Locate the cell with the specified text and output its (X, Y) center coordinate. 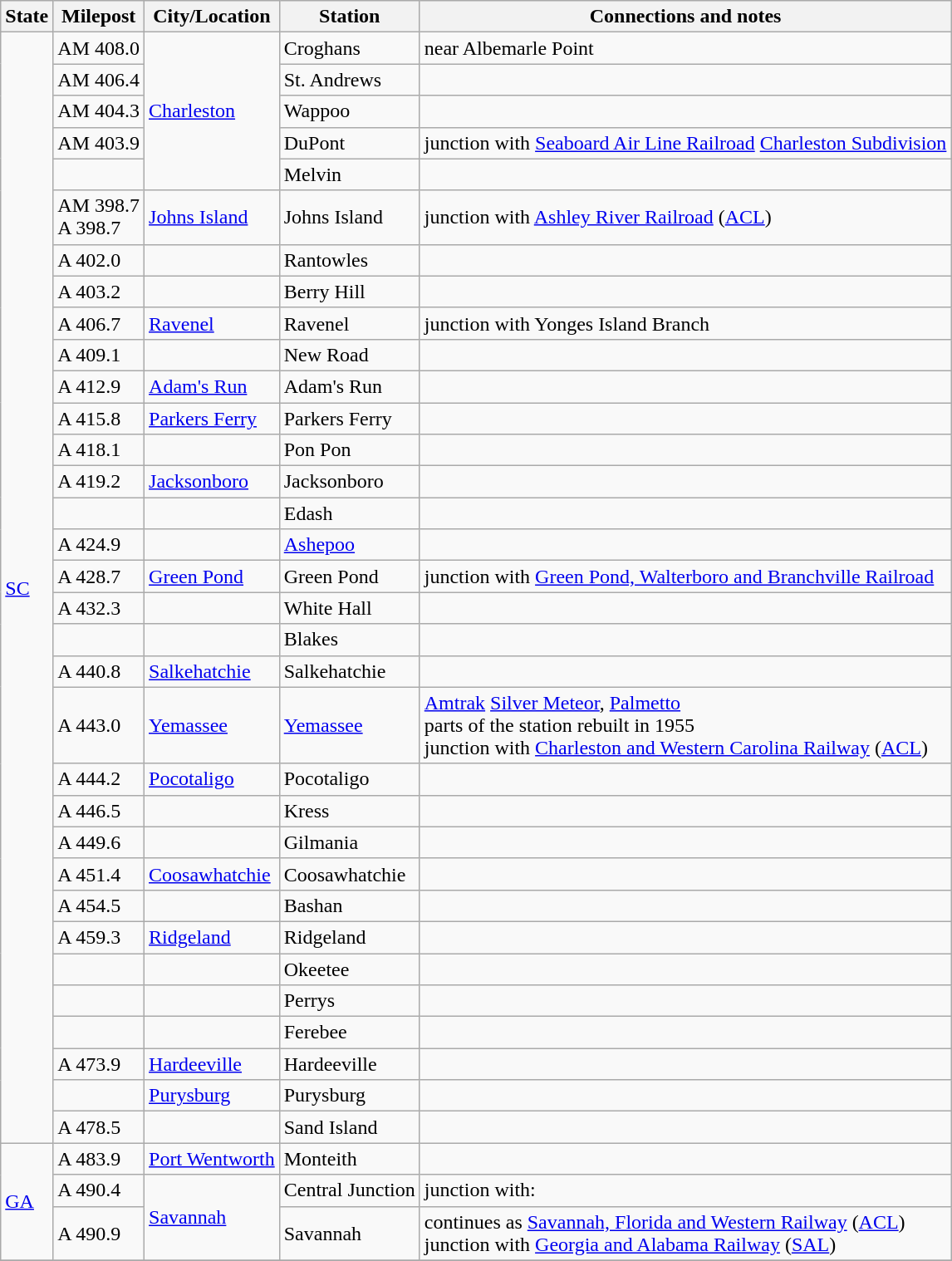
junction with: (685, 1190)
Edash (349, 513)
Pon Pon (349, 450)
A 443.0 (99, 725)
A 490.4 (99, 1190)
Kress (349, 811)
Central Junction (349, 1190)
A 490.9 (99, 1233)
Station (349, 17)
Amtrak Silver Meteor, Palmettoparts of the station rebuilt in 1955junction with Charleston and Western Carolina Railway (ACL) (685, 725)
A 440.8 (99, 671)
A 419.2 (99, 482)
Ferebee (349, 1033)
junction with Green Pond, Walterboro and Branchville Railroad (685, 577)
Berry Hill (349, 292)
A 454.5 (99, 905)
A 409.1 (99, 355)
A 449.6 (99, 842)
A 473.9 (99, 1064)
A 415.8 (99, 418)
Port Wentworth (213, 1159)
White Hall (349, 608)
junction with Yonges Island Branch (685, 323)
continues as Savannah, Florida and Western Railway (ACL)junction with Georgia and Alabama Railway (SAL) (685, 1233)
Bashan (349, 905)
A 428.7 (99, 577)
A 444.2 (99, 779)
Gilmania (349, 842)
A 483.9 (99, 1159)
near Albemarle Point (685, 48)
A 406.7 (99, 323)
Connections and notes (685, 17)
AM 406.4 (99, 80)
junction with Seaboard Air Line Railroad Charleston Subdivision (685, 143)
Charleston (213, 111)
SC (27, 588)
Milepost (99, 17)
Ashepoo (349, 545)
AM 398.7A 398.7 (99, 218)
Rantowles (349, 260)
Monteith (349, 1159)
Blakes (349, 640)
Perrys (349, 1001)
Melvin (349, 174)
A 403.2 (99, 292)
AM 403.9 (99, 143)
junction with Ashley River Railroad (ACL) (685, 218)
GA (27, 1201)
Croghans (349, 48)
City/Location (213, 17)
AM 408.0 (99, 48)
State (27, 17)
A 424.9 (99, 545)
A 478.5 (99, 1127)
A 451.4 (99, 874)
A 432.3 (99, 608)
A 402.0 (99, 260)
A 418.1 (99, 450)
DuPont (349, 143)
Wappoo (349, 111)
A 459.3 (99, 937)
Okeetee (349, 969)
A 446.5 (99, 811)
AM 404.3 (99, 111)
St. Andrews (349, 80)
New Road (349, 355)
A 412.9 (99, 386)
Sand Island (349, 1127)
